Find where the given text appears and provide that cell's center as [X, Y] coordinate. 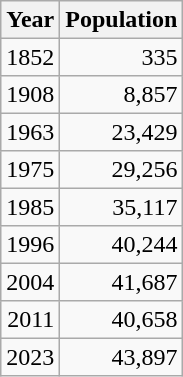
40,244 [122, 244]
1852 [30, 56]
43,897 [122, 356]
Population [122, 20]
335 [122, 56]
1985 [30, 206]
23,429 [122, 132]
2011 [30, 318]
1975 [30, 170]
1908 [30, 94]
1996 [30, 244]
1963 [30, 132]
41,687 [122, 282]
29,256 [122, 170]
40,658 [122, 318]
8,857 [122, 94]
35,117 [122, 206]
2004 [30, 282]
2023 [30, 356]
Year [30, 20]
